Pinpoint the cell where the given text exists, returning its (X, Y) midpoint coordinate. 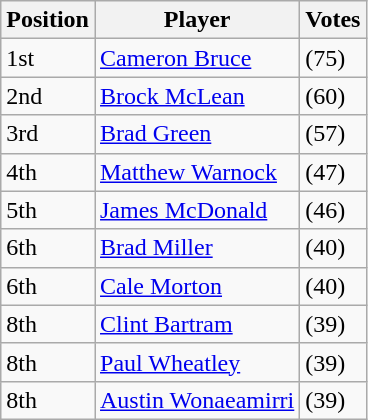
Paul Wheatley (196, 362)
Cale Morton (196, 286)
Matthew Warnock (196, 172)
Brad Green (196, 134)
Clint Bartram (196, 324)
(46) (333, 210)
3rd (48, 134)
(60) (333, 96)
5th (48, 210)
Austin Wonaeamirri (196, 400)
Brad Miller (196, 248)
James McDonald (196, 210)
Cameron Bruce (196, 58)
1st (48, 58)
Brock McLean (196, 96)
Player (196, 20)
Votes (333, 20)
Position (48, 20)
2nd (48, 96)
(57) (333, 134)
4th (48, 172)
(75) (333, 58)
(47) (333, 172)
